Output the (X, Y) coordinate of the center of the cell containing the given text.  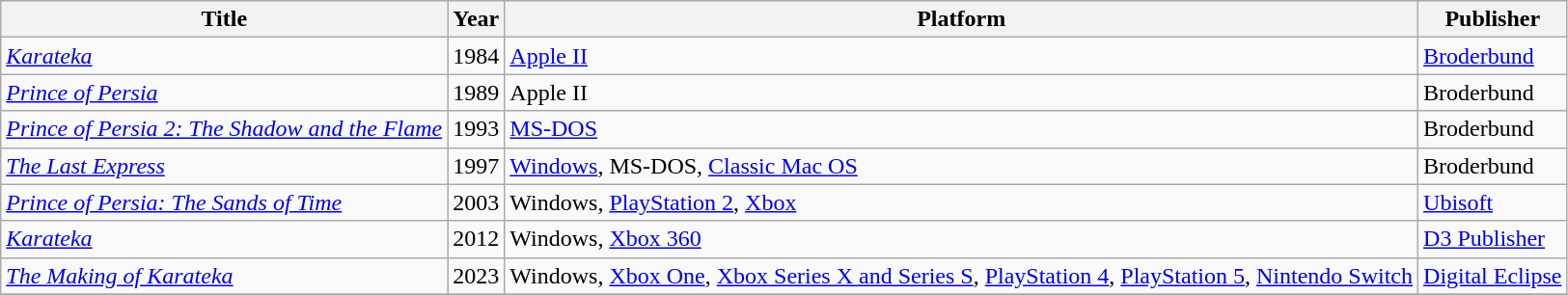
Year (477, 19)
The Last Express (224, 166)
Windows, PlayStation 2, Xbox (961, 202)
Windows, MS-DOS, Classic Mac OS (961, 166)
1989 (477, 93)
MS-DOS (961, 129)
Publisher (1493, 19)
2003 (477, 202)
1993 (477, 129)
Prince of Persia: The Sands of Time (224, 202)
Platform (961, 19)
Title (224, 19)
Ubisoft (1493, 202)
Prince of Persia (224, 93)
1984 (477, 56)
1997 (477, 166)
The Making of Karateka (224, 276)
Digital Eclipse (1493, 276)
Windows, Xbox 360 (961, 239)
D3 Publisher (1493, 239)
2012 (477, 239)
Prince of Persia 2: The Shadow and the Flame (224, 129)
Windows, Xbox One, Xbox Series X and Series S, PlayStation 4, PlayStation 5, Nintendo Switch (961, 276)
2023 (477, 276)
